For the text-containing cell, return its midpoint in (x, y) coordinate format. 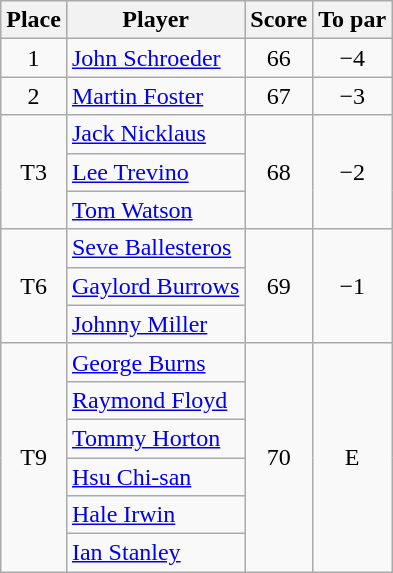
70 (279, 457)
68 (279, 172)
Lee Trevino (155, 172)
George Burns (155, 362)
Hale Irwin (155, 515)
69 (279, 286)
Hsu Chi-san (155, 477)
T9 (34, 457)
66 (279, 58)
Martin Foster (155, 96)
Gaylord Burrows (155, 286)
1 (34, 58)
−2 (352, 172)
Jack Nicklaus (155, 134)
John Schroeder (155, 58)
Tom Watson (155, 210)
To par (352, 20)
−1 (352, 286)
2 (34, 96)
Player (155, 20)
−3 (352, 96)
Ian Stanley (155, 553)
Tommy Horton (155, 438)
T3 (34, 172)
67 (279, 96)
T6 (34, 286)
Place (34, 20)
Seve Ballesteros (155, 248)
Score (279, 20)
Raymond Floyd (155, 400)
−4 (352, 58)
E (352, 457)
Johnny Miller (155, 324)
